Detect which cell encompasses the target text, then output its [x, y] center coordinate. 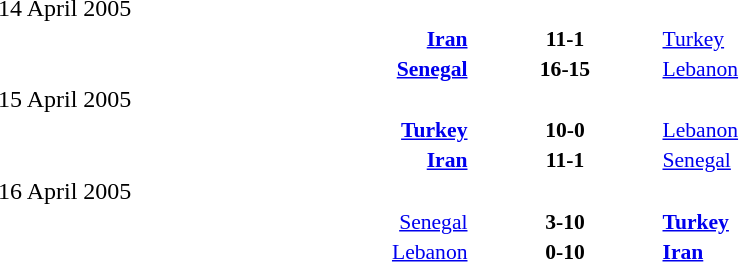
16-15 [564, 68]
10-0 [564, 130]
3-10 [564, 222]
